Scan for the cell matching the given text and deliver its [x, y] coordinate at center. 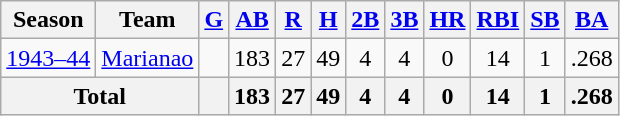
BA [592, 20]
RBI [498, 20]
Marianao [148, 58]
R [294, 20]
HR [448, 20]
G [214, 20]
Team [148, 20]
2B [366, 20]
AB [252, 20]
Total [100, 96]
SB [545, 20]
3B [404, 20]
1943–44 [48, 58]
Season [48, 20]
H [328, 20]
